Pinpoint the cell where the given text exists, returning its [X, Y] midpoint coordinate. 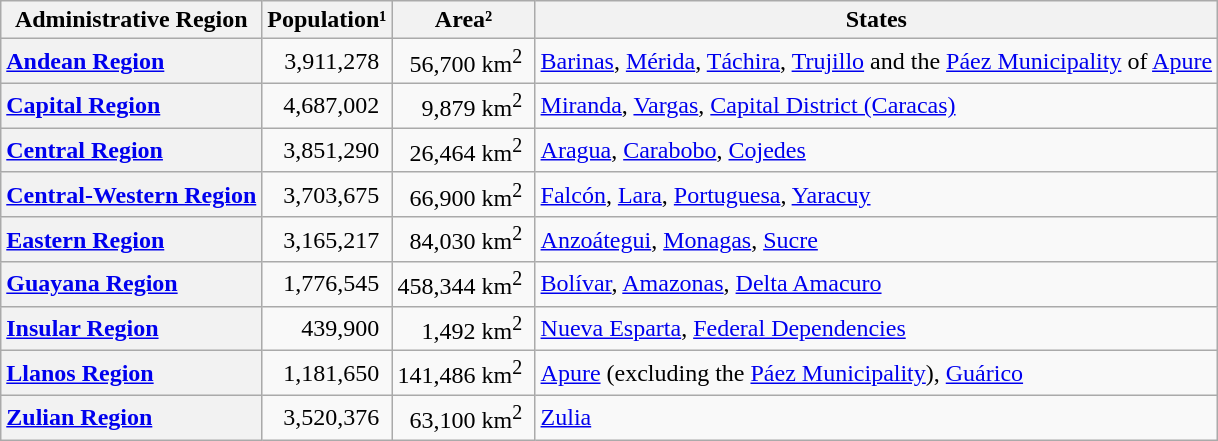
Apure (excluding the Páez Municipality), Guárico [876, 374]
63,100 km2 [464, 418]
3,703,675 [327, 194]
Llanos Region [132, 374]
3,911,278 [327, 62]
Bolívar, Amazonas, Delta Amacuro [876, 284]
3,520,376 [327, 418]
Andean Region [132, 62]
1,776,545 [327, 284]
458,344 km2 [464, 284]
4,687,002 [327, 106]
3,851,290 [327, 150]
Central Region [132, 150]
Aragua, Carabobo, Cojedes [876, 150]
9,879 km2 [464, 106]
Falcón, Lara, Portuguesa, Yaracuy [876, 194]
56,700 km2 [464, 62]
26,464 km2 [464, 150]
84,030 km2 [464, 240]
1,181,650 [327, 374]
1,492 km2 [464, 328]
Guayana Region [132, 284]
Administrative Region [132, 20]
Zulia [876, 418]
Central-Western Region [132, 194]
Anzoátegui, Monagas, Sucre [876, 240]
3,165,217 [327, 240]
Capital Region [132, 106]
141,486 km2 [464, 374]
Insular Region [132, 328]
Eastern Region [132, 240]
Barinas, Mérida, Táchira, Trujillo and the Páez Municipality of Apure [876, 62]
439,900 [327, 328]
States [876, 20]
Nueva Esparta, Federal Dependencies [876, 328]
Area² [464, 20]
Miranda, Vargas, Capital District (Caracas) [876, 106]
66,900 km2 [464, 194]
Zulian Region [132, 418]
Population¹ [327, 20]
